Detect which cell encompasses the target text, then output its (x, y) center coordinate. 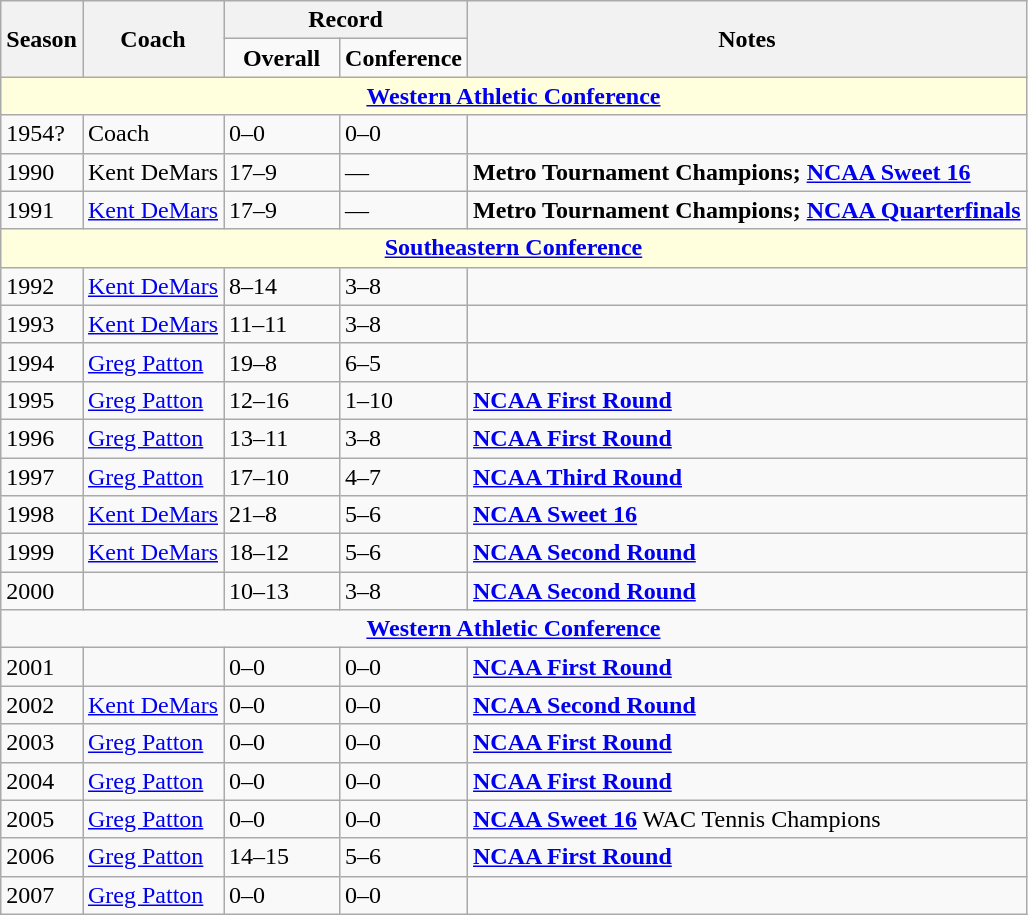
17–10 (282, 477)
Southeastern Conference (514, 248)
1996 (42, 438)
1990 (42, 172)
2006 (42, 857)
2004 (42, 781)
NCAA Third Round (748, 477)
2001 (42, 667)
18–12 (282, 553)
8–14 (282, 286)
1994 (42, 362)
Overall (282, 58)
Notes (748, 39)
14–15 (282, 857)
Season (42, 39)
1995 (42, 400)
Conference (404, 58)
1997 (42, 477)
19–8 (282, 362)
Metro Tournament Champions; NCAA Quarterfinals (748, 210)
2007 (42, 895)
2002 (42, 705)
1999 (42, 553)
2000 (42, 591)
13–11 (282, 438)
1992 (42, 286)
10–13 (282, 591)
1–10 (404, 400)
4–7 (404, 477)
Metro Tournament Champions; NCAA Sweet 16 (748, 172)
Record (346, 20)
1993 (42, 324)
21–8 (282, 515)
11–11 (282, 324)
2003 (42, 743)
1991 (42, 210)
NCAA Sweet 16 (748, 515)
6–5 (404, 362)
NCAA Sweet 16 WAC Tennis Champions (748, 819)
1954? (42, 134)
12–16 (282, 400)
2005 (42, 819)
1998 (42, 515)
